Detect which cell encompasses the target text, then output its [X, Y] center coordinate. 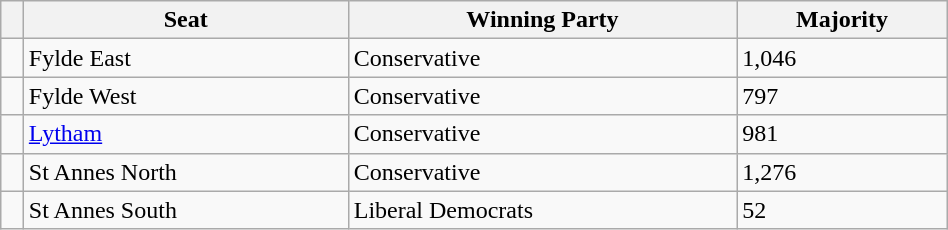
St Annes North [186, 172]
Fylde East [186, 58]
St Annes South [186, 210]
Majority [842, 20]
Liberal Democrats [542, 210]
Lytham [186, 134]
Seat [186, 20]
1,046 [842, 58]
981 [842, 134]
Fylde West [186, 96]
797 [842, 96]
Winning Party [542, 20]
1,276 [842, 172]
52 [842, 210]
